Scan for the cell matching the given text and deliver its [x, y] coordinate at center. 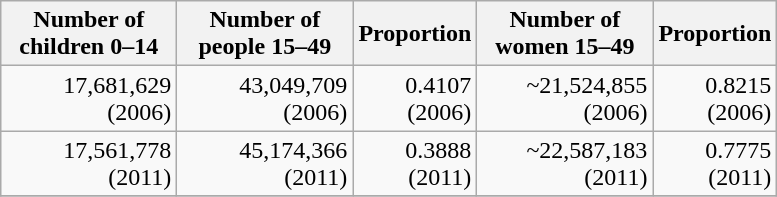
17,561,778 (2011) [89, 164]
~22,587,183 (2011) [565, 164]
0.8215 (2006) [715, 98]
Number of women 15–49 [565, 34]
~21,524,855 (2006) [565, 98]
Number of children 0–14 [89, 34]
17,681,629 (2006) [89, 98]
0.7775 (2011) [715, 164]
0.3888 (2011) [415, 164]
Number of people 15–49 [265, 34]
43,049,709 (2006) [265, 98]
45,174,366 (2011) [265, 164]
0.4107 (2006) [415, 98]
